Identify which cell holds the provided text, then report its [X, Y] central coordinate. 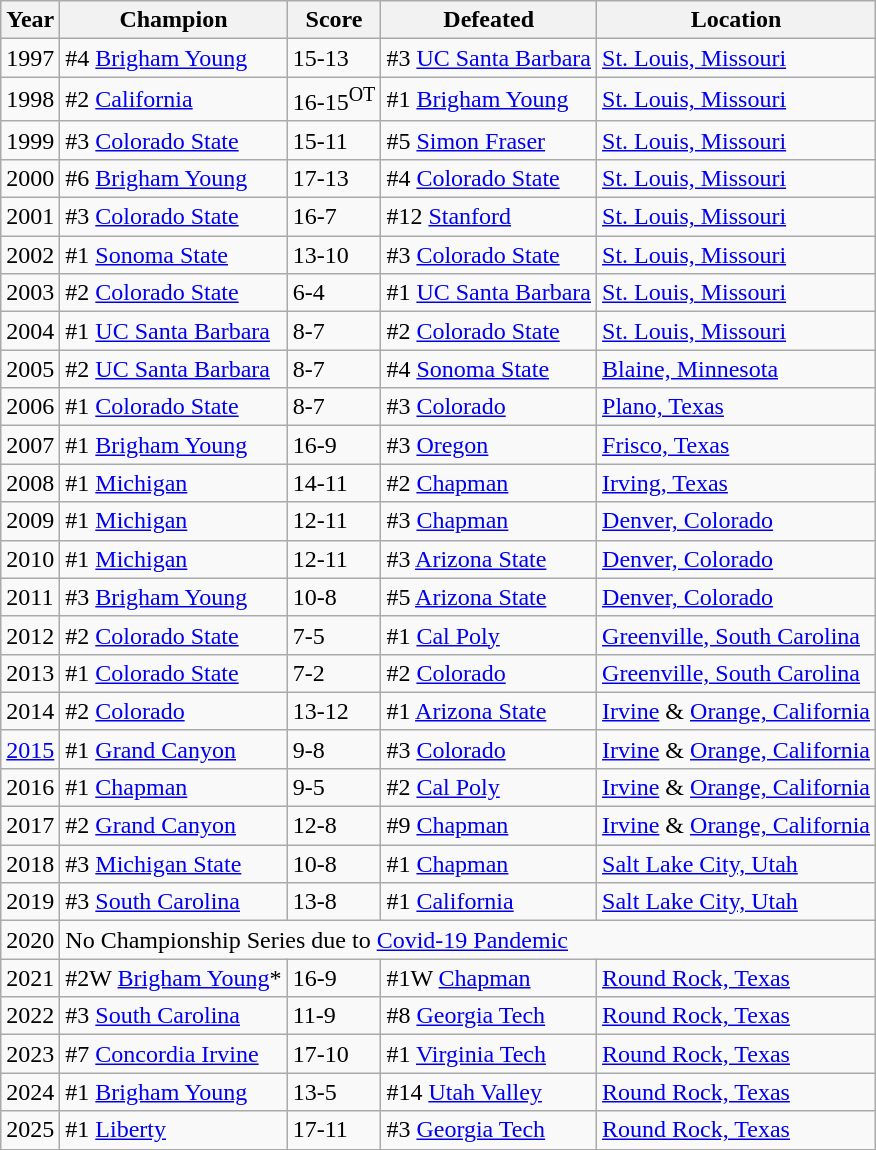
#3 Arizona State [489, 559]
14-11 [334, 483]
#8 Georgia Tech [489, 1016]
9-5 [334, 787]
#6 Brigham Young [174, 178]
2023 [30, 1054]
#3 Brigham Young [174, 597]
#12 Stanford [489, 217]
No Championship Series due to Covid-19 Pandemic [468, 940]
2009 [30, 521]
#2W Brigham Young* [174, 978]
13-10 [334, 255]
11-9 [334, 1016]
9-8 [334, 749]
1997 [30, 58]
Blaine, Minnesota [736, 369]
13-5 [334, 1092]
17-13 [334, 178]
Plano, Texas [736, 407]
#9 Chapman [489, 826]
#3 Oregon [489, 445]
Year [30, 20]
#4 Colorado State [489, 178]
#14 Utah Valley [489, 1092]
2008 [30, 483]
#5 Arizona State [489, 597]
#3 Georgia Tech [489, 1130]
#2 Cal Poly [489, 787]
2006 [30, 407]
2002 [30, 255]
16-15OT [334, 100]
#4 Sonoma State [489, 369]
2021 [30, 978]
2007 [30, 445]
Location [736, 20]
#1 Cal Poly [489, 635]
#3 Chapman [489, 521]
2001 [30, 217]
#1 Arizona State [489, 711]
7-5 [334, 635]
#1 Liberty [174, 1130]
2025 [30, 1130]
#2 Grand Canyon [174, 826]
1998 [30, 100]
#3 UC Santa Barbara [489, 58]
2020 [30, 940]
13-12 [334, 711]
13-8 [334, 902]
15-13 [334, 58]
2003 [30, 293]
2024 [30, 1092]
Frisco, Texas [736, 445]
#1W Chapman [489, 978]
#4 Brigham Young [174, 58]
2016 [30, 787]
Score [334, 20]
17-10 [334, 1054]
#1 Sonoma State [174, 255]
7-2 [334, 673]
15-11 [334, 140]
16-7 [334, 217]
#5 Simon Fraser [489, 140]
#1 Virginia Tech [489, 1054]
2015 [30, 749]
12-8 [334, 826]
1999 [30, 140]
2022 [30, 1016]
#2 UC Santa Barbara [174, 369]
2019 [30, 902]
2017 [30, 826]
2018 [30, 864]
#1 California [489, 902]
2012 [30, 635]
Defeated [489, 20]
2013 [30, 673]
#2 California [174, 100]
2010 [30, 559]
17-11 [334, 1130]
2014 [30, 711]
2011 [30, 597]
#3 Michigan State [174, 864]
#2 Chapman [489, 483]
Champion [174, 20]
Irving, Texas [736, 483]
2000 [30, 178]
#1 Grand Canyon [174, 749]
#7 Concordia Irvine [174, 1054]
2004 [30, 331]
2005 [30, 369]
6-4 [334, 293]
